Search for the cell housing the specified text and yield its (x, y) center coordinate. 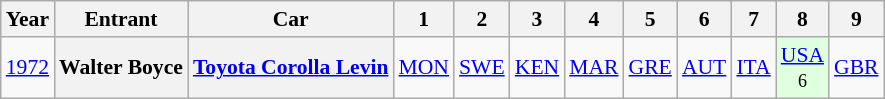
8 (802, 19)
GRE (650, 68)
MAR (594, 68)
7 (753, 19)
GBR (856, 68)
KEN (537, 68)
4 (594, 19)
USA6 (802, 68)
AUT (704, 68)
3 (537, 19)
1 (424, 19)
Year (28, 19)
MON (424, 68)
5 (650, 19)
Walter Boyce (121, 68)
6 (704, 19)
Toyota Corolla Levin (291, 68)
Car (291, 19)
Entrant (121, 19)
2 (482, 19)
SWE (482, 68)
9 (856, 19)
1972 (28, 68)
ITA (753, 68)
